For the text-containing cell, return its midpoint in (x, y) coordinate format. 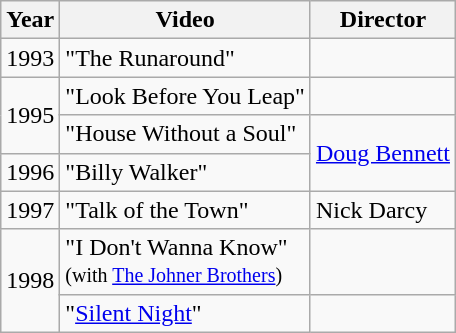
1998 (30, 280)
Nick Darcy (382, 210)
Video (186, 20)
"Talk of the Town" (186, 210)
Director (382, 20)
1996 (30, 172)
"I Don't Wanna Know"(with The Johner Brothers) (186, 262)
"Silent Night" (186, 313)
1997 (30, 210)
"Look Before You Leap" (186, 96)
"The Runaround" (186, 58)
1993 (30, 58)
"Billy Walker" (186, 172)
"House Without a Soul" (186, 134)
1995 (30, 115)
Doug Bennett (382, 153)
Year (30, 20)
